Determine the [X, Y] coordinate at the center of the cell enclosing the given text.  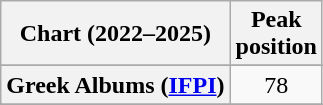
Greek Albums (IFPI) [116, 85]
Peakposition [276, 34]
Chart (2022–2025) [116, 34]
78 [276, 85]
